Output the [x, y] coordinate of the center of the cell containing the given text.  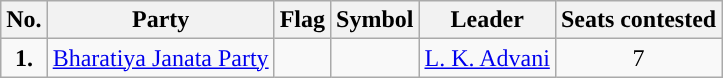
Party [160, 20]
Flag [302, 20]
7 [638, 58]
No. [24, 20]
Symbol [375, 20]
1. [24, 58]
Seats contested [638, 20]
Bharatiya Janata Party [160, 58]
Leader [487, 20]
L. K. Advani [487, 58]
